Capture the cell that displays the provided text and extract its (X, Y) central coordinate. 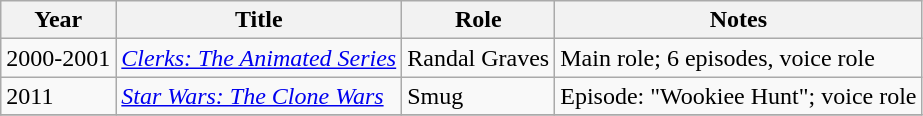
Star Wars: The Clone Wars (259, 96)
Role (478, 20)
Notes (738, 20)
Smug (478, 96)
Randal Graves (478, 58)
Year (58, 20)
Title (259, 20)
Clerks: The Animated Series (259, 58)
2000-2001 (58, 58)
2011 (58, 96)
Main role; 6 episodes, voice role (738, 58)
Episode: "Wookiee Hunt"; voice role (738, 96)
